Search for the cell housing the specified text and yield its [x, y] center coordinate. 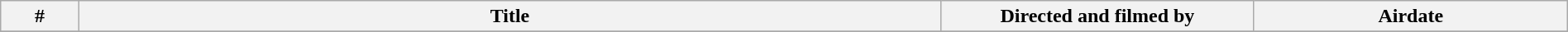
Title [509, 16]
# [40, 16]
Airdate [1411, 16]
Directed and filmed by [1097, 16]
